Detect which cell encompasses the target text, then output its (x, y) center coordinate. 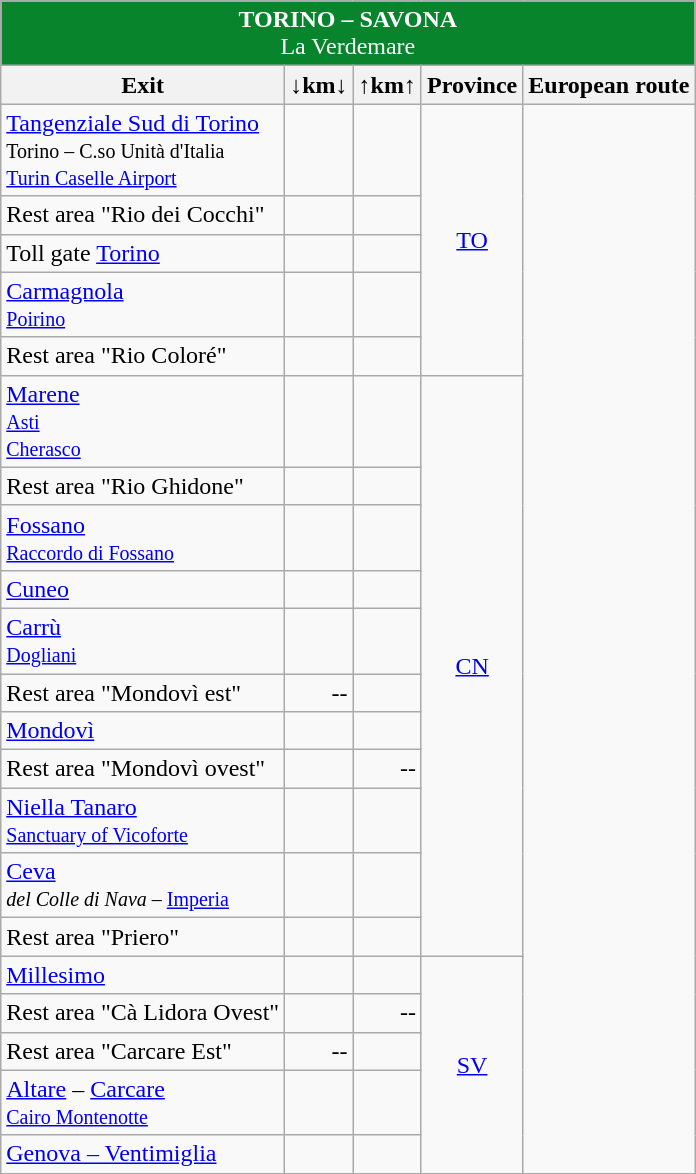
Millesimo (143, 975)
SV (472, 1064)
TO (472, 240)
↓km↓ (319, 85)
Rest area "Priero" (143, 937)
Province (472, 85)
Exit (143, 85)
Rest area "Rio Ghidone" (143, 486)
Cuneo (143, 589)
Mondovì (143, 731)
Rest area "Cà Lidora Ovest" (143, 1013)
Rest area "Mondovì est" (143, 693)
Niella Tanaro Sanctuary of Vicoforte (143, 820)
Rest area "Rio dei Cocchi" (143, 215)
European route (609, 85)
Toll gate Torino (143, 253)
CN (472, 666)
↑km↑ (387, 85)
Rest area "Carcare Est" (143, 1051)
Altare – CarcareCairo Montenotte (143, 1102)
Genova – Ventimiglia (143, 1154)
Marene Asti Cherasco (143, 421)
CarrùDogliani (143, 640)
CarmagnolaPoirino (143, 304)
TORINO – SAVONALa Verdemare (348, 34)
Rest area "Rio Coloré" (143, 356)
Fossano Raccordo di Fossano (143, 538)
Tangenziale Sud di Torino Torino – C.so Unità d'Italia Turin Caselle Airport (143, 150)
Ceva del Colle di Nava – Imperia (143, 886)
Rest area "Mondovì ovest" (143, 769)
